Determine the [x, y] coordinate at the center of the cell enclosing the given text.  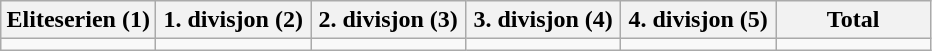
Eliteserien (1) [78, 20]
3. divisjon (4) [544, 20]
4. divisjon (5) [698, 20]
Total [854, 20]
2. divisjon (3) [388, 20]
1. divisjon (2) [234, 20]
